Provide the (X, Y) coordinate of the cell's center where the given text is located.  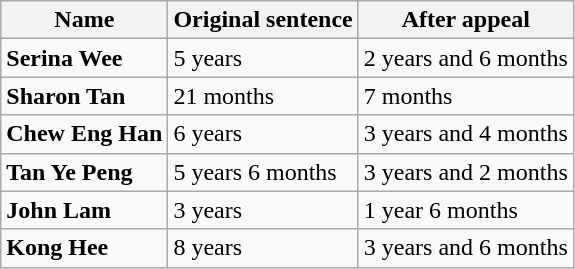
Chew Eng Han (84, 134)
Kong Hee (84, 248)
3 years and 2 months (466, 172)
3 years and 6 months (466, 248)
Sharon Tan (84, 96)
3 years (263, 210)
5 years (263, 58)
21 months (263, 96)
7 months (466, 96)
5 years 6 months (263, 172)
Serina Wee (84, 58)
Tan Ye Peng (84, 172)
John Lam (84, 210)
After appeal (466, 20)
2 years and 6 months (466, 58)
3 years and 4 months (466, 134)
1 year 6 months (466, 210)
6 years (263, 134)
Original sentence (263, 20)
Name (84, 20)
8 years (263, 248)
